Capture the cell that displays the provided text and extract its (x, y) central coordinate. 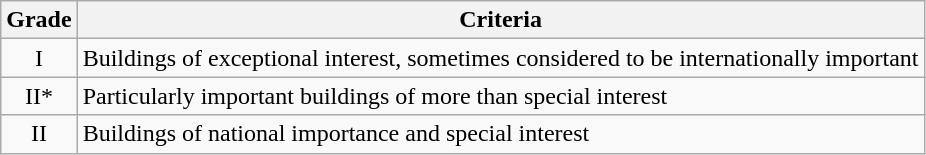
II (39, 134)
Grade (39, 20)
Particularly important buildings of more than special interest (500, 96)
Criteria (500, 20)
Buildings of exceptional interest, sometimes considered to be internationally important (500, 58)
Buildings of national importance and special interest (500, 134)
I (39, 58)
II* (39, 96)
